For the text-containing cell, return its midpoint in [X, Y] coordinate format. 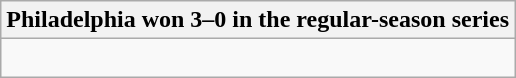
Philadelphia won 3–0 in the regular-season series [258, 20]
